Capture the cell that displays the provided text and extract its [x, y] central coordinate. 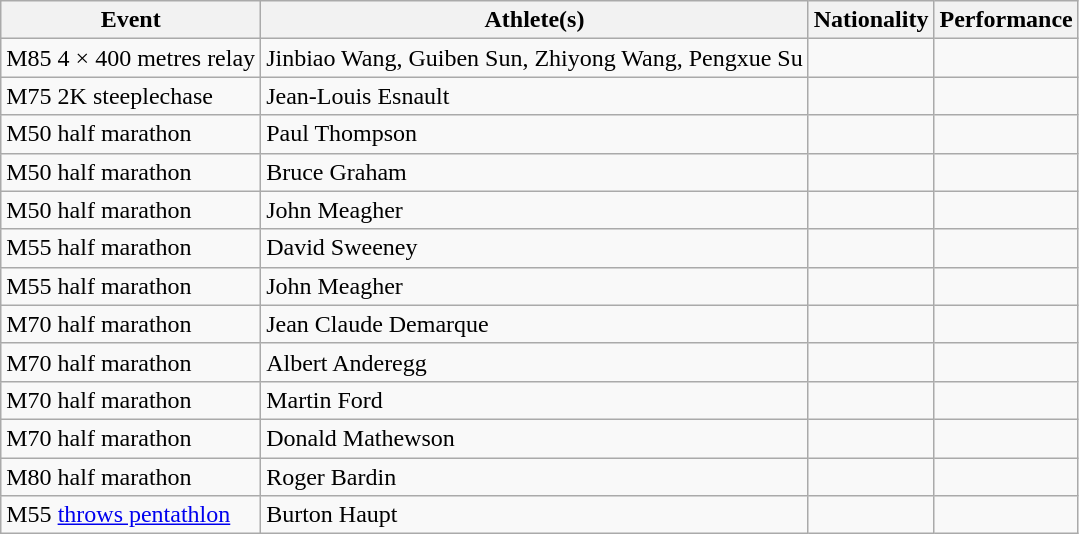
Nationality [871, 20]
Burton Haupt [535, 515]
Athlete(s) [535, 20]
Jean-Louis Esnault [535, 96]
Jinbiao Wang, Guiben Sun, Zhiyong Wang, Pengxue Su [535, 58]
Martin Ford [535, 400]
Event [131, 20]
Paul Thompson [535, 134]
M85 4 × 400 metres relay [131, 58]
Albert Anderegg [535, 362]
David Sweeney [535, 248]
M75 2K steeplechase [131, 96]
Performance [1006, 20]
M80 half marathon [131, 477]
Roger Bardin [535, 477]
M55 throws pentathlon [131, 515]
Donald Mathewson [535, 438]
Jean Claude Demarque [535, 324]
Bruce Graham [535, 172]
